Provide the (x, y) coordinate of the cell's center where the given text is located.  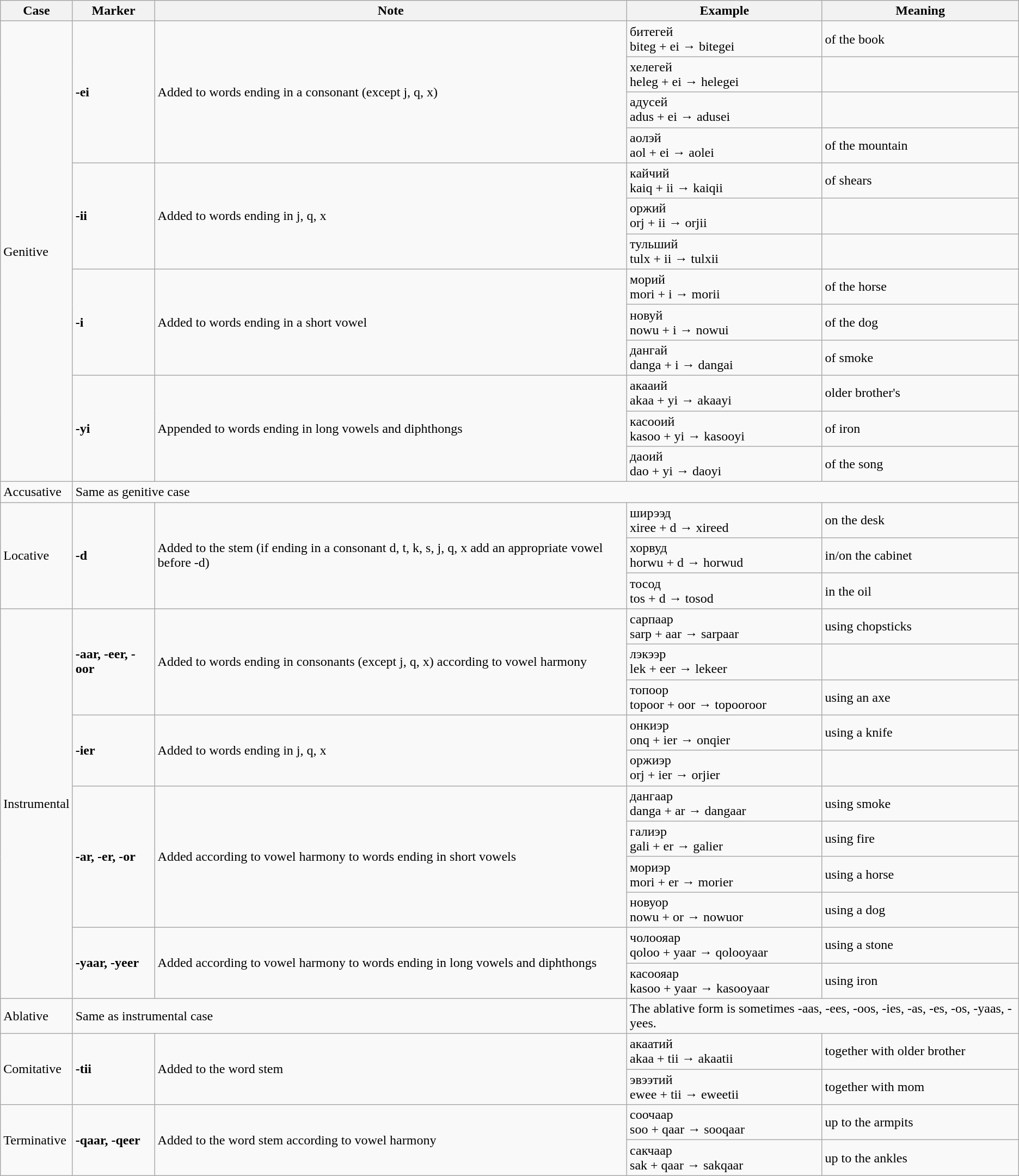
using an axe (920, 697)
сарпаарsarp + aar → sarpaar (725, 626)
Comitative (36, 1069)
of the mountain (920, 145)
хелегейheleg + ei → helegei (725, 74)
in/on the cabinet (920, 555)
ширээдxiree + d → xireed (725, 520)
сакчаарsak + qaar → sakqaar (725, 1157)
Marker (113, 11)
of the book (920, 39)
Added to words ending in a short vowel (391, 322)
older brother's (920, 393)
хорвудhorwu + d → horwud (725, 555)
кайчийkaiq + ii → kaiqii (725, 181)
-yaar, -yeer (113, 963)
-ei (113, 92)
Case (36, 11)
of the song (920, 464)
in the oil (920, 591)
Genitive (36, 252)
-ii (113, 216)
-d (113, 555)
using a dog (920, 909)
мориэрmori + er → morier (725, 874)
Locative (36, 555)
-qaar, -qeer (113, 1140)
даоийdao + yi → daoyi (725, 464)
онкиэрonq + ier → onqier (725, 733)
Added to words ending in a consonant (except j, q, x) (391, 92)
морийmori + i → morii (725, 286)
оржиэрorj + ier → orjier (725, 768)
together with older brother (920, 1052)
Meaning (920, 11)
Same as genitive case (545, 492)
Accusative (36, 492)
чолоояарqoloo + yaar → qolooyaar (725, 945)
-tii (113, 1069)
Added according to vowel harmony to words ending in short vowels (391, 856)
-aar, -eer, -oor (113, 662)
новуйnowu + i → nowui (725, 322)
адусейadus + ei → adusei (725, 110)
акаатийakaa + tii → akaatii (725, 1052)
оржийorj + ii → orjii (725, 216)
-ar, -er, -or (113, 856)
Example (725, 11)
up to the armpits (920, 1123)
of iron (920, 428)
аолэйaol + ei → aolei (725, 145)
Added to words ending in consonants (except j, q, x) according to vowel harmony (391, 662)
on the desk (920, 520)
-yi (113, 428)
тульшийtulx + ii → tulxii (725, 252)
дангаарdanga + ar → dangaar (725, 804)
дангайdanga + i → dangai (725, 357)
up to the ankles (920, 1157)
Added to the word stem (391, 1069)
using iron (920, 980)
тосодtos + d → tosod (725, 591)
Ablative (36, 1016)
лэкээрlek + eer → lekeer (725, 662)
using a horse (920, 874)
касооийkasoo + yi → kasooyi (725, 428)
using a knife (920, 733)
Appended to words ending in long vowels and diphthongs (391, 428)
соочаарsoo + qaar → sooqaar (725, 1123)
The ablative form is sometimes -aas, -ees, -oos, -ies, -as, -es, -os, -yaas, -yees. (823, 1016)
эвээтийewee + tii → eweetii (725, 1087)
акааийakaa + yi → akaayi (725, 393)
-ier (113, 750)
using smoke (920, 804)
of shears (920, 181)
Same as instrumental case (349, 1016)
of the horse (920, 286)
using chopsticks (920, 626)
using fire (920, 838)
together with mom (920, 1087)
using a stone (920, 945)
новуорnowu + or → nowuor (725, 909)
битегейbiteg + ei → bitegei (725, 39)
Added to the stem (if ending in a consonant d, t, k, s, j, q, x add an appropriate vowel before -d) (391, 555)
-i (113, 322)
Added according to vowel harmony to words ending in long vowels and diphthongs (391, 963)
Added to the word stem according to vowel harmony (391, 1140)
Note (391, 11)
of the dog (920, 322)
касоояарkasoo + yaar → kasooyaar (725, 980)
топоорtopoor + oor → topooroor (725, 697)
галиэрgali + er → galier (725, 838)
Instrumental (36, 804)
Terminative (36, 1140)
of smoke (920, 357)
